From the cell containing the given text, extract its center point as (X, Y) coordinate. 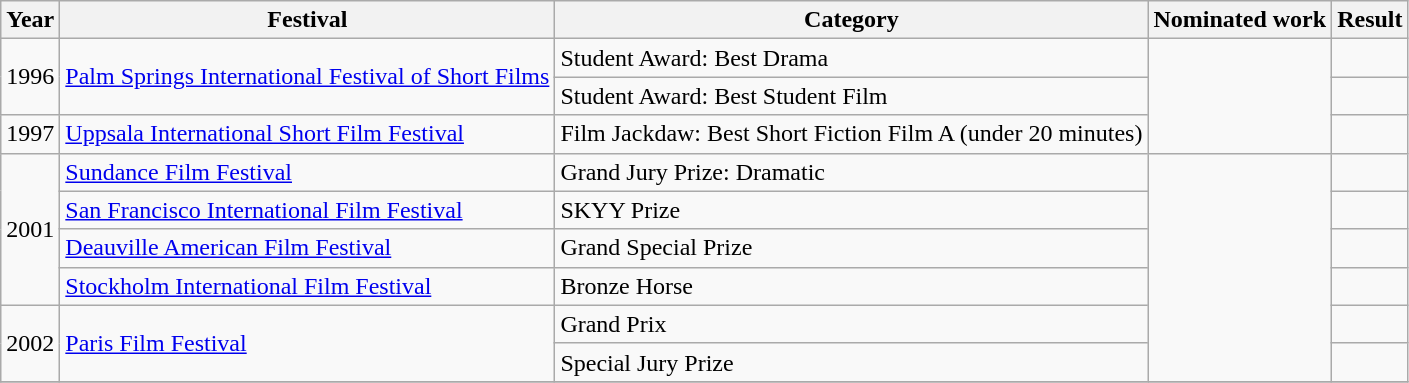
San Francisco International Film Festival (308, 210)
Sundance Film Festival (308, 172)
Grand Prix (852, 324)
1996 (30, 77)
Year (30, 20)
Bronze Horse (852, 286)
Film Jackdaw: Best Short Fiction Film A (under 20 minutes) (852, 134)
1997 (30, 134)
Result (1370, 20)
Paris Film Festival (308, 343)
2002 (30, 343)
Deauville American Film Festival (308, 248)
2001 (30, 229)
Grand Jury Prize: Dramatic (852, 172)
Festival (308, 20)
Special Jury Prize (852, 362)
Student Award: Best Drama (852, 58)
Category (852, 20)
Grand Special Prize (852, 248)
Stockholm International Film Festival (308, 286)
Student Award: Best Student Film (852, 96)
Uppsala International Short Film Festival (308, 134)
Nominated work (1240, 20)
Palm Springs International Festival of Short Films (308, 77)
SKYY Prize (852, 210)
